Search for the cell housing the specified text and yield its (x, y) center coordinate. 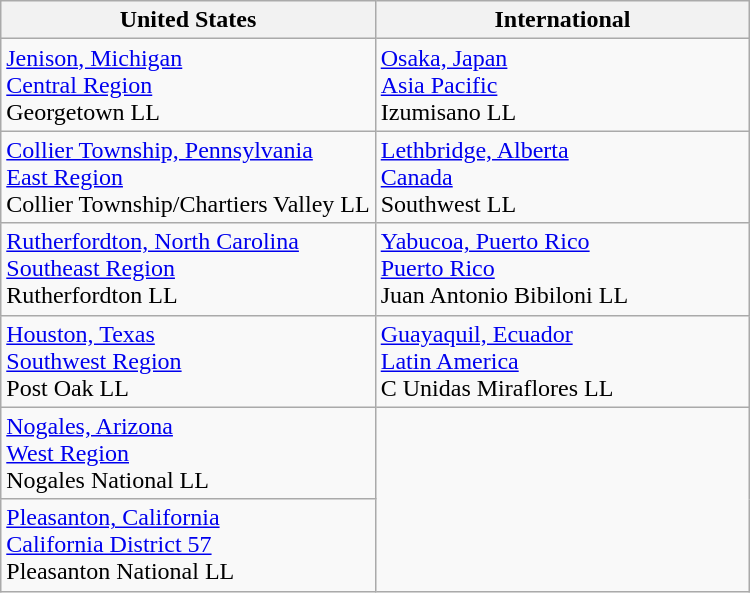
Osaka, Japan Asia Pacific Izumisano LL (562, 85)
United States (188, 20)
Yabucoa, Puerto Rico Puerto Rico Juan Antonio Bibiloni LL (562, 269)
Nogales, Arizona West Region Nogales National LL (188, 453)
Rutherfordton, North Carolina Southeast Region Rutherfordton LL (188, 269)
Houston, Texas Southwest Region Post Oak LL (188, 361)
Jenison, Michigan Central Region Georgetown LL (188, 85)
Collier Township, Pennsylvania East Region Collier Township/Chartiers Valley LL (188, 177)
Guayaquil, Ecuador Latin America C Unidas Miraflores LL (562, 361)
International (562, 20)
Lethbridge, Alberta Canada Southwest LL (562, 177)
Pleasanton, California California District 57 Pleasanton National LL (188, 545)
